Detect which cell encompasses the target text, then output its (X, Y) center coordinate. 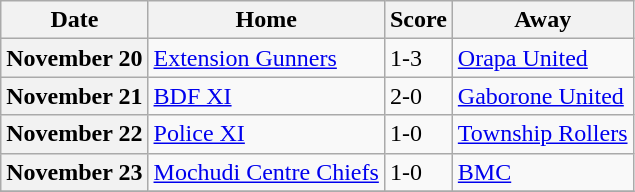
Score (418, 20)
Home (266, 20)
Gaborone United (542, 96)
November 22 (74, 134)
Away (542, 20)
November 21 (74, 96)
Mochudi Centre Chiefs (266, 172)
November 20 (74, 58)
Extension Gunners (266, 58)
2-0 (418, 96)
1-3 (418, 58)
BDF XI (266, 96)
BMC (542, 172)
Orapa United (542, 58)
Date (74, 20)
Police XI (266, 134)
November 23 (74, 172)
Township Rollers (542, 134)
